Pinpoint the cell where the given text exists, returning its (x, y) midpoint coordinate. 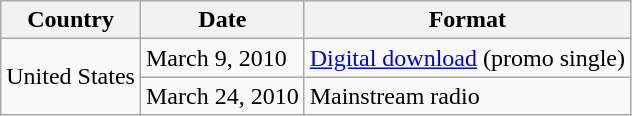
Date (222, 20)
Format (467, 20)
United States (71, 77)
Country (71, 20)
Digital download (promo single) (467, 58)
Mainstream radio (467, 96)
March 9, 2010 (222, 58)
March 24, 2010 (222, 96)
